Provide the [X, Y] coordinate of the cell's center where the given text is located.  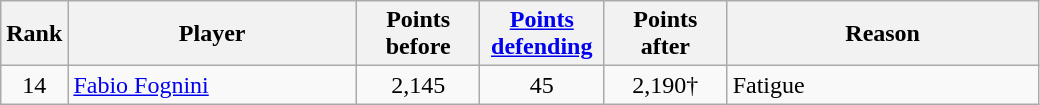
Points before [418, 34]
Rank [34, 34]
Points after [666, 34]
Points defending [542, 34]
Reason [882, 34]
Fatigue [882, 85]
45 [542, 85]
2,145 [418, 85]
Fabio Fognini [212, 85]
2,190† [666, 85]
14 [34, 85]
Player [212, 34]
